From the cell containing the given text, extract its center point as (X, Y) coordinate. 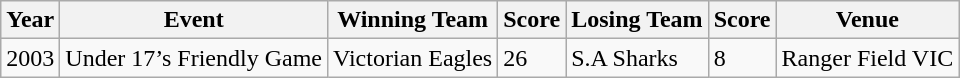
Under 17’s Friendly Game (194, 58)
S.A Sharks (637, 58)
Year (30, 20)
Event (194, 20)
26 (532, 58)
Winning Team (412, 20)
Victorian Eagles (412, 58)
Losing Team (637, 20)
2003 (30, 58)
8 (742, 58)
Venue (868, 20)
Ranger Field VIC (868, 58)
